Search for the cell housing the specified text and yield its (x, y) center coordinate. 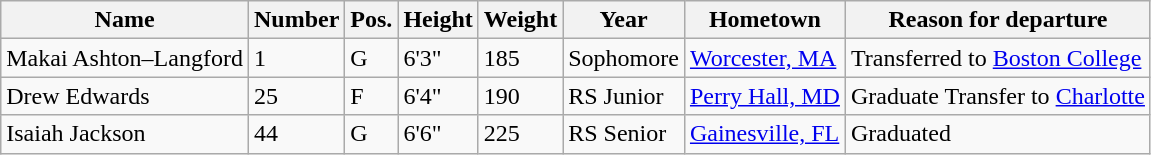
Pos. (372, 20)
Year (624, 20)
Drew Edwards (125, 96)
Weight (520, 20)
Isaiah Jackson (125, 134)
Gainesville, FL (764, 134)
Sophomore (624, 58)
190 (520, 96)
6'6" (438, 134)
Graduate Transfer to Charlotte (998, 96)
Makai Ashton–Langford (125, 58)
F (372, 96)
Name (125, 20)
Reason for departure (998, 20)
Transferred to Boston College (998, 58)
6'4" (438, 96)
Number (296, 20)
Graduated (998, 134)
Perry Hall, MD (764, 96)
6'3" (438, 58)
44 (296, 134)
225 (520, 134)
1 (296, 58)
25 (296, 96)
RS Junior (624, 96)
Hometown (764, 20)
Height (438, 20)
Worcester, MA (764, 58)
RS Senior (624, 134)
185 (520, 58)
